Detect which cell encompasses the target text, then output its [X, Y] center coordinate. 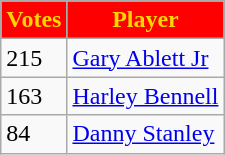
Danny Stanley [146, 134]
Votes [34, 20]
163 [34, 96]
Gary Ablett Jr [146, 58]
Harley Bennell [146, 96]
215 [34, 58]
84 [34, 134]
Player [146, 20]
